Detect which cell encompasses the target text, then output its (x, y) center coordinate. 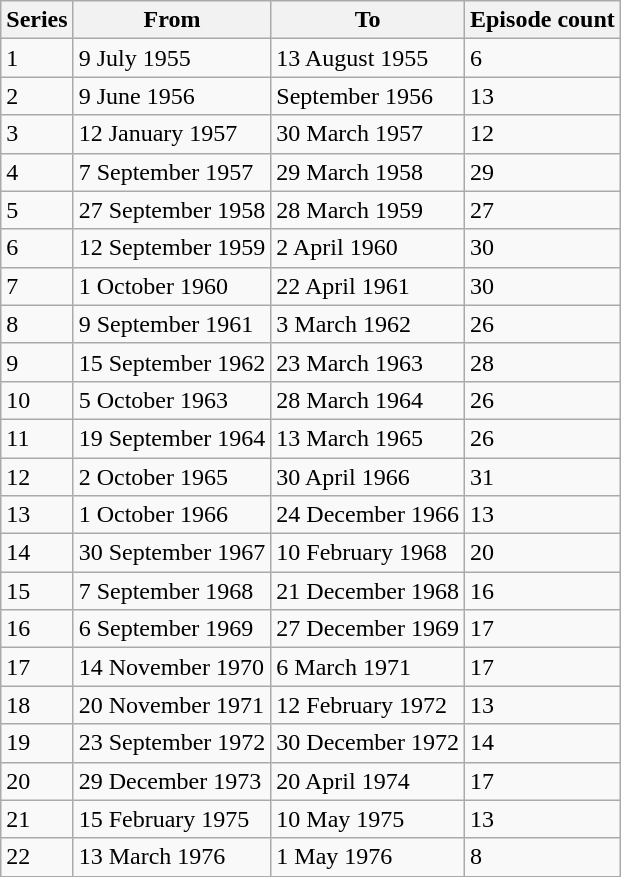
13 March 1965 (368, 438)
30 December 1972 (368, 743)
19 September 1964 (172, 438)
September 1956 (368, 96)
9 June 1956 (172, 96)
5 October 1963 (172, 400)
22 (37, 857)
9 July 1955 (172, 58)
10 May 1975 (368, 819)
Episode count (542, 20)
13 March 1976 (172, 857)
2 October 1965 (172, 477)
30 September 1967 (172, 553)
15 (37, 591)
2 April 1960 (368, 248)
3 (37, 134)
23 March 1963 (368, 362)
To (368, 20)
9 September 1961 (172, 324)
3 March 1962 (368, 324)
22 April 1961 (368, 286)
9 (37, 362)
29 (542, 172)
30 March 1957 (368, 134)
15 September 1962 (172, 362)
24 December 1966 (368, 515)
28 March 1959 (368, 210)
10 (37, 400)
27 September 1958 (172, 210)
5 (37, 210)
28 March 1964 (368, 400)
30 April 1966 (368, 477)
28 (542, 362)
20 April 1974 (368, 781)
10 February 1968 (368, 553)
19 (37, 743)
27 December 1969 (368, 629)
11 (37, 438)
7 (37, 286)
From (172, 20)
18 (37, 705)
12 February 1972 (368, 705)
20 November 1971 (172, 705)
1 (37, 58)
6 March 1971 (368, 667)
29 December 1973 (172, 781)
4 (37, 172)
21 December 1968 (368, 591)
27 (542, 210)
1 October 1966 (172, 515)
15 February 1975 (172, 819)
7 September 1957 (172, 172)
12 January 1957 (172, 134)
23 September 1972 (172, 743)
29 March 1958 (368, 172)
2 (37, 96)
1 October 1960 (172, 286)
14 November 1970 (172, 667)
12 September 1959 (172, 248)
7 September 1968 (172, 591)
13 August 1955 (368, 58)
31 (542, 477)
21 (37, 819)
6 September 1969 (172, 629)
Series (37, 20)
1 May 1976 (368, 857)
